Find where the given text appears and provide that cell's center as (x, y) coordinate. 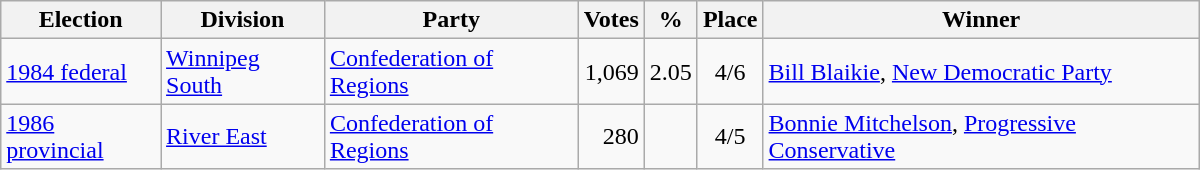
Party (451, 20)
Winnipeg South (243, 72)
% (670, 20)
Election (81, 20)
Bill Blaikie, New Democratic Party (981, 72)
River East (243, 136)
Division (243, 20)
Place (730, 20)
Winner (981, 20)
1986 provincial (81, 136)
4/5 (730, 136)
1984 federal (81, 72)
280 (611, 136)
1,069 (611, 72)
Votes (611, 20)
Bonnie Mitchelson, Progressive Conservative (981, 136)
2.05 (670, 72)
4/6 (730, 72)
